Scan for the cell matching the given text and deliver its [x, y] coordinate at center. 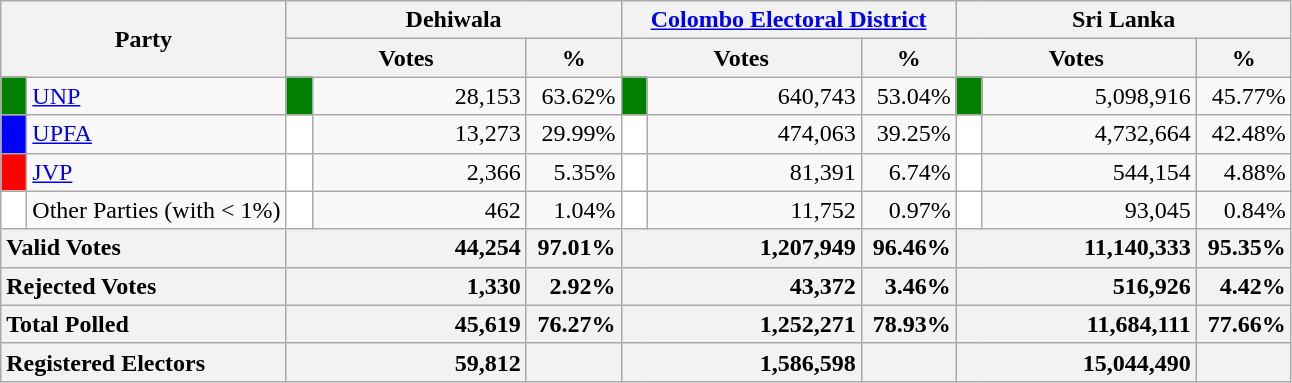
93,045 [1089, 210]
53.04% [908, 96]
97.01% [574, 248]
11,752 [754, 210]
76.27% [574, 324]
2.92% [574, 286]
78.93% [908, 324]
29.99% [574, 134]
1,586,598 [741, 362]
JVP [156, 172]
42.48% [1244, 134]
Sri Lanka [1124, 20]
Party [144, 39]
45,619 [406, 324]
77.66% [1244, 324]
59,812 [406, 362]
1.04% [574, 210]
28,153 [419, 96]
4.88% [1244, 172]
474,063 [754, 134]
Colombo Electoral District [788, 20]
81,391 [754, 172]
UNP [156, 96]
1,330 [406, 286]
UPFA [156, 134]
Rejected Votes [144, 286]
5,098,916 [1089, 96]
Registered Electors [144, 362]
0.84% [1244, 210]
4,732,664 [1089, 134]
45.77% [1244, 96]
5.35% [574, 172]
95.35% [1244, 248]
2,366 [419, 172]
96.46% [908, 248]
39.25% [908, 134]
6.74% [908, 172]
0.97% [908, 210]
43,372 [741, 286]
462 [419, 210]
44,254 [406, 248]
Other Parties (with < 1%) [156, 210]
3.46% [908, 286]
1,207,949 [741, 248]
Valid Votes [144, 248]
11,684,111 [1076, 324]
13,273 [419, 134]
516,926 [1076, 286]
Total Polled [144, 324]
544,154 [1089, 172]
Dehiwala [454, 20]
11,140,333 [1076, 248]
4.42% [1244, 286]
63.62% [574, 96]
640,743 [754, 96]
1,252,271 [741, 324]
15,044,490 [1076, 362]
